Search for the cell housing the specified text and yield its [x, y] center coordinate. 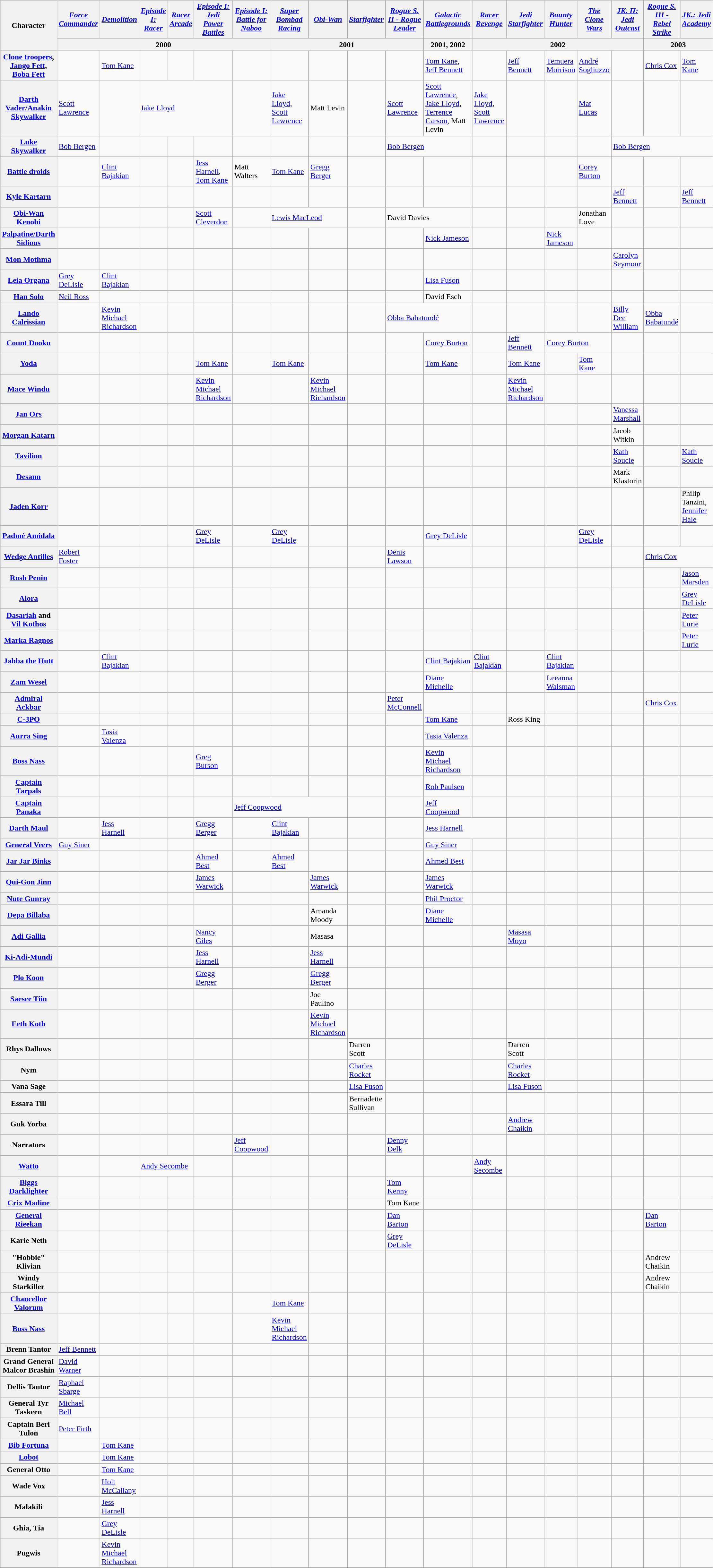
Episode I: Racer [153, 19]
Windy Starkiller [29, 1282]
Galactic Battlegrounds [448, 19]
Lando Calrissian [29, 318]
Mark Klastorin [627, 477]
Amanda Moody [328, 915]
Masasa Moyo [526, 936]
Racer Arcade [181, 19]
Ki-Adi-Mundi [29, 957]
Billy Dee William [627, 318]
Grand General Malcor Brashin [29, 1366]
Character [29, 26]
Plo Koon [29, 978]
Denis Lawson [404, 556]
Matt Levin [328, 108]
Yoda [29, 364]
Jake Lloyd [186, 108]
Adi Gallia [29, 936]
2001 [347, 45]
Bernadette Sullivan [367, 1103]
Alora [29, 598]
2003 [678, 45]
Jonathan Love [594, 218]
Episode I: Battle for Naboo [251, 19]
Bounty Hunter [561, 19]
Episode I: Jedi Power Battles [213, 19]
Captain Beri Tulon [29, 1429]
Bib Fortuna [29, 1445]
Darth Maul [29, 828]
General Otto [29, 1469]
Darth Vader/Anakin Skywalker [29, 108]
Philip Tanzini, Jennifer Hale [696, 506]
Tavilion [29, 456]
Jan Ors [29, 414]
Rogue S. III - Rebel Strike [662, 19]
Mat Lucas [594, 108]
Watto [29, 1166]
Jess Harnell, Tom Kane [213, 171]
Rhys Dallows [29, 1049]
Lewis MacLeod [309, 218]
Leeanna Walsman [561, 682]
Peter McConnell [404, 703]
2002 [558, 45]
Kyle Kartarn [29, 196]
Temuera Morrison [561, 65]
Racer Revenge [489, 19]
The Clone Wars [594, 19]
Matt Walters [251, 171]
JK. II: Jedi Outcast [627, 19]
Captain Panaka [29, 807]
Tom Kane, Jeff Bennett [448, 65]
C-3PO [29, 719]
Ghia, Tia [29, 1528]
Eeth Koth [29, 1024]
David Esch [448, 297]
Jaden Korr [29, 506]
Nym [29, 1070]
Vanessa Marshall [627, 414]
Depa Billaba [29, 915]
Jar Jar Binks [29, 861]
Wade Vox [29, 1486]
Han Solo [29, 297]
David Warner [78, 1366]
Greg Burson [213, 761]
Phil Proctor [448, 899]
Carolyn Seymour [627, 259]
Joe Paulino [328, 999]
Palpatine/Darth Sidious [29, 238]
Guk Yorba [29, 1124]
Rob Paulsen [448, 786]
Denny Delk [404, 1145]
Rosh Penin [29, 578]
"Hobbie" Klivian [29, 1261]
2001, 2002 [448, 45]
Jason Marsden [696, 578]
Qui-Gon Jinn [29, 882]
David Davies [429, 218]
Desann [29, 477]
Robert Foster [78, 556]
Leia Organa [29, 280]
2000 [163, 45]
Essara Till [29, 1103]
Scott Lawrence, Jake Lloyd, Terrence Carson, Matt Levin [448, 108]
Biggs Darklighter [29, 1187]
Karie Neth [29, 1241]
Jedi Starfighter [526, 19]
Malakili [29, 1507]
Luke Skywalker [29, 146]
JK.: Jedi Academy [696, 19]
Pugwis [29, 1553]
Mace Windu [29, 389]
Obi-Wan Kenobi [29, 218]
Dellis Tantor [29, 1387]
Marka Ragnos [29, 640]
Vana Sage [29, 1087]
Raphael Sbarge [78, 1387]
Crix Madine [29, 1203]
General Rieekan [29, 1219]
General Tyr Taskeen [29, 1408]
Wedge Antilles [29, 556]
Neil Ross [78, 297]
Jacob Witkin [627, 435]
Masasa [328, 936]
Peter Firth [78, 1429]
General Veers [29, 845]
Jabba the Hutt [29, 661]
André Sogliuzzo [594, 65]
Zam Wesel [29, 682]
Ross King [526, 719]
Morgan Katarn [29, 435]
Brenn Tantor [29, 1349]
Obi-Wan [328, 19]
Count Dooku [29, 343]
Nute Gunray [29, 899]
Mon Mothma [29, 259]
Scott Cleverdon [213, 218]
Admiral Ackbar [29, 703]
Padmé Amidala [29, 536]
Saesee Tiin [29, 999]
Demolition [119, 19]
Chancellor Valorum [29, 1303]
Aurra Sing [29, 736]
Force Commander [78, 19]
Michael Bell [78, 1408]
Dasariah and Vil Kothos [29, 619]
Narrators [29, 1145]
Super Bombad Racing [289, 19]
Battle droids [29, 171]
Lobot [29, 1457]
Tom Kenny [404, 1187]
Holt McCallany [119, 1486]
Starfighter [367, 19]
Captain Tarpals [29, 786]
Rogue S. II - Rogue Leader [404, 19]
Clone troopers, Jango Fett, Boba Fett [29, 65]
Nancy Giles [213, 936]
